Provide the (x, y) coordinate of the cell's center where the given text is located.  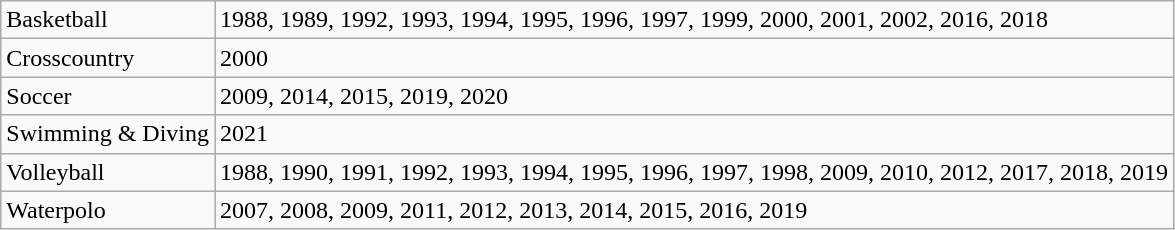
Basketball (108, 20)
2009, 2014, 2015, 2019, 2020 (694, 96)
1988, 1989, 1992, 1993, 1994, 1995, 1996, 1997, 1999, 2000, 2001, 2002, 2016, 2018 (694, 20)
2007, 2008, 2009, 2011, 2012, 2013, 2014, 2015, 2016, 2019 (694, 210)
Waterpolo (108, 210)
2021 (694, 134)
2000 (694, 58)
Swimming & Diving (108, 134)
Crosscountry (108, 58)
Volleyball (108, 172)
1988, 1990, 1991, 1992, 1993, 1994, 1995, 1996, 1997, 1998, 2009, 2010, 2012, 2017, 2018, 2019 (694, 172)
Soccer (108, 96)
